Determine the [x, y] coordinate at the center of the cell enclosing the given text.  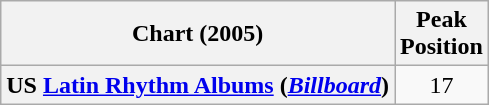
17 [442, 85]
US Latin Rhythm Albums (Billboard) [198, 85]
Peak Position [442, 34]
Chart (2005) [198, 34]
